Locate the cell with the specified text and output its [X, Y] center coordinate. 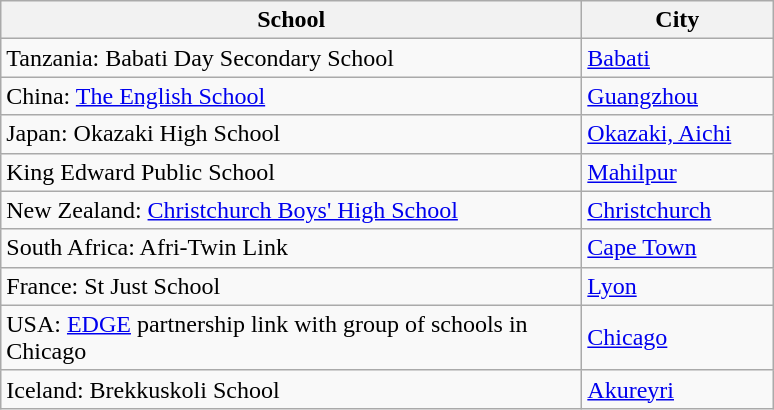
South Africa: Afri-Twin Link [292, 248]
Okazaki, Aichi [678, 134]
New Zealand: Christchurch Boys' High School [292, 210]
Guangzhou [678, 96]
Cape Town [678, 248]
Lyon [678, 286]
France: St Just School [292, 286]
Chicago [678, 338]
Akureyri [678, 389]
Japan: Okazaki High School [292, 134]
City [678, 20]
Tanzania: Babati Day Secondary School [292, 58]
Iceland: Brekkuskoli School [292, 389]
Mahilpur [678, 172]
Christchurch [678, 210]
China: The English School [292, 96]
USA: EDGE partnership link with group of schools in Chicago [292, 338]
King Edward Public School [292, 172]
Babati [678, 58]
School [292, 20]
